Scan for the cell matching the given text and deliver its (X, Y) coordinate at center. 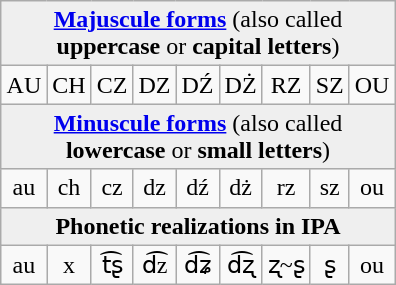
OU (372, 85)
dż (240, 188)
AU (24, 85)
sz (330, 188)
Phonetic realizations in IPA (198, 226)
d͡z (154, 265)
CZ (112, 85)
d͡ʑ (198, 265)
dz (154, 188)
rz (286, 188)
t͡ʂ (112, 265)
SZ (330, 85)
dź (198, 188)
d͡ʐ (240, 265)
ʐ~ʂ (286, 265)
cz (112, 188)
RZ (286, 85)
DZ (154, 85)
x (69, 265)
CH (69, 85)
Majuscule forms (also called uppercase or capital letters) (198, 34)
DŹ (198, 85)
ʂ (330, 265)
Minuscule forms (also called lowercase or small letters) (198, 136)
ch (69, 188)
DŻ (240, 85)
